Return the [x, y] coordinate for the center point of the cell that contains the specified text.  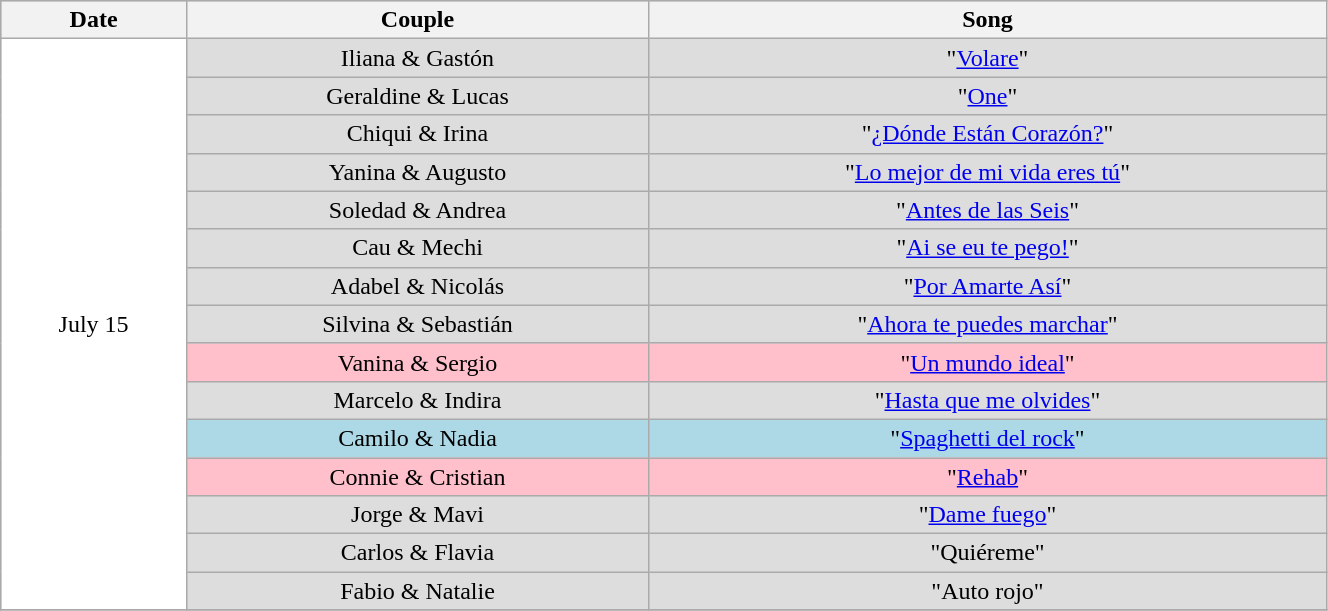
Jorge & Mavi [417, 515]
Iliana & Gastón [417, 58]
Soledad & Andrea [417, 210]
Chiqui & Irina [417, 134]
Fabio & Natalie [417, 591]
"Auto rojo" [988, 591]
"Ai se eu te pego!" [988, 248]
"Quiéreme" [988, 553]
"Por Amarte Así" [988, 286]
Yanina & Augusto [417, 172]
"Spaghetti del rock" [988, 438]
Couple [417, 20]
Carlos & Flavia [417, 553]
Date [94, 20]
"One" [988, 96]
"Hasta que me olvides" [988, 400]
Marcelo & Indira [417, 400]
Adabel & Nicolás [417, 286]
Connie & Cristian [417, 477]
"Ahora te puedes marchar" [988, 324]
July 15 [94, 324]
"Volare" [988, 58]
"Un mundo ideal" [988, 362]
"Antes de las Seis" [988, 210]
Cau & Mechi [417, 248]
Song [988, 20]
Camilo & Nadia [417, 438]
"¿Dónde Están Corazón?" [988, 134]
"Rehab" [988, 477]
"Dame fuego" [988, 515]
"Lo mejor de mi vida eres tú" [988, 172]
Geraldine & Lucas [417, 96]
Silvina & Sebastián [417, 324]
Vanina & Sergio [417, 362]
